Identify which cell holds the provided text, then report its (x, y) central coordinate. 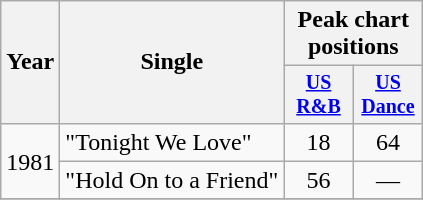
— (388, 180)
"Tonight We Love" (172, 142)
"Hold On to a Friend" (172, 180)
56 (318, 180)
USR&B (318, 94)
18 (318, 142)
64 (388, 142)
Single (172, 62)
1981 (30, 161)
Year (30, 62)
USDance (388, 94)
Peak chart positions (354, 34)
